Provide the (X, Y) coordinate of the cell's center where the given text is located.  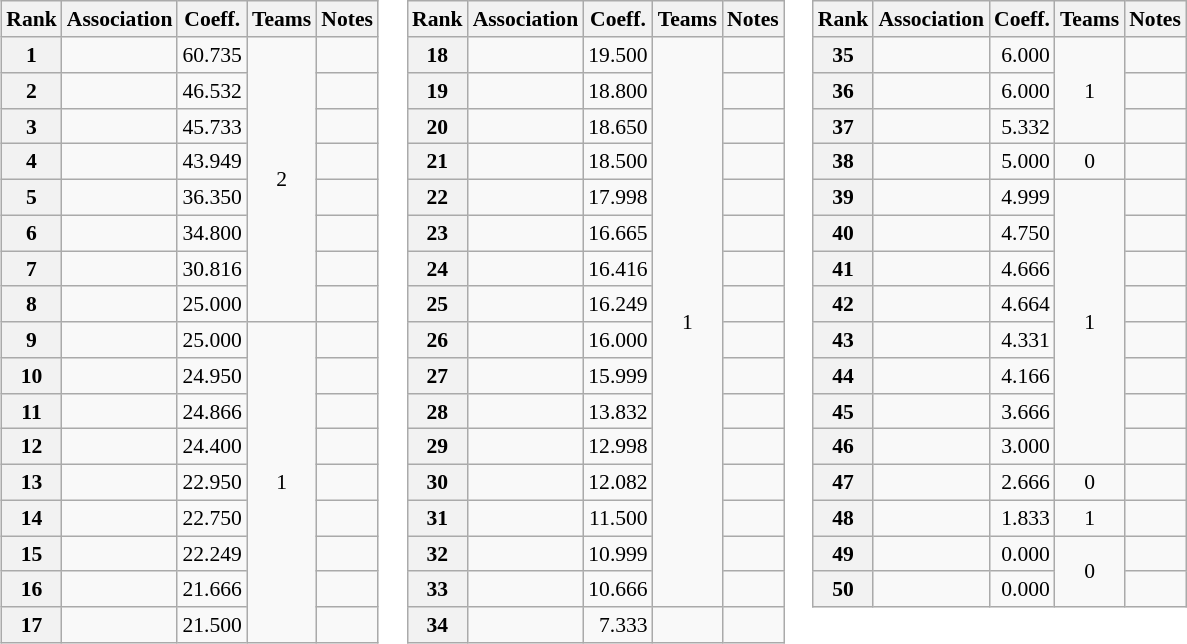
4.750 (1022, 233)
18.800 (618, 91)
16.249 (618, 304)
10.666 (618, 589)
15.999 (618, 376)
32 (438, 554)
28 (438, 411)
4.666 (1022, 269)
12 (32, 447)
13.832 (618, 411)
17 (32, 625)
16.416 (618, 269)
16.665 (618, 233)
16.000 (618, 340)
49 (844, 554)
13 (32, 482)
21.666 (212, 589)
21 (438, 162)
22 (438, 197)
9 (32, 340)
42 (844, 304)
24.866 (212, 411)
4.331 (1022, 340)
47 (844, 482)
7 (32, 269)
33 (438, 589)
46 (844, 447)
4 (32, 162)
15 (32, 554)
30 (438, 482)
60.735 (212, 55)
24 (438, 269)
5 (32, 197)
46.532 (212, 91)
2.666 (1022, 482)
40 (844, 233)
16 (32, 589)
19 (438, 91)
22.249 (212, 554)
7.333 (618, 625)
30.816 (212, 269)
38 (844, 162)
6 (32, 233)
18.500 (618, 162)
29 (438, 447)
3.000 (1022, 447)
34.800 (212, 233)
14 (32, 518)
36 (844, 91)
25 (438, 304)
44 (844, 376)
41 (844, 269)
43.949 (212, 162)
24.400 (212, 447)
39 (844, 197)
19.500 (618, 55)
26 (438, 340)
37 (844, 126)
45 (844, 411)
12.082 (618, 482)
22.750 (212, 518)
5.000 (1022, 162)
36.350 (212, 197)
10.999 (618, 554)
35 (844, 55)
50 (844, 589)
27 (438, 376)
11.500 (618, 518)
3 (32, 126)
4.999 (1022, 197)
24.950 (212, 376)
22.950 (212, 482)
23 (438, 233)
1.833 (1022, 518)
34 (438, 625)
21.500 (212, 625)
17.998 (618, 197)
45.733 (212, 126)
4.664 (1022, 304)
43 (844, 340)
10 (32, 376)
5.332 (1022, 126)
18.650 (618, 126)
48 (844, 518)
11 (32, 411)
8 (32, 304)
3.666 (1022, 411)
20 (438, 126)
31 (438, 518)
18 (438, 55)
4.166 (1022, 376)
12.998 (618, 447)
